Return the (x, y) coordinate for the center point of the cell that contains the specified text.  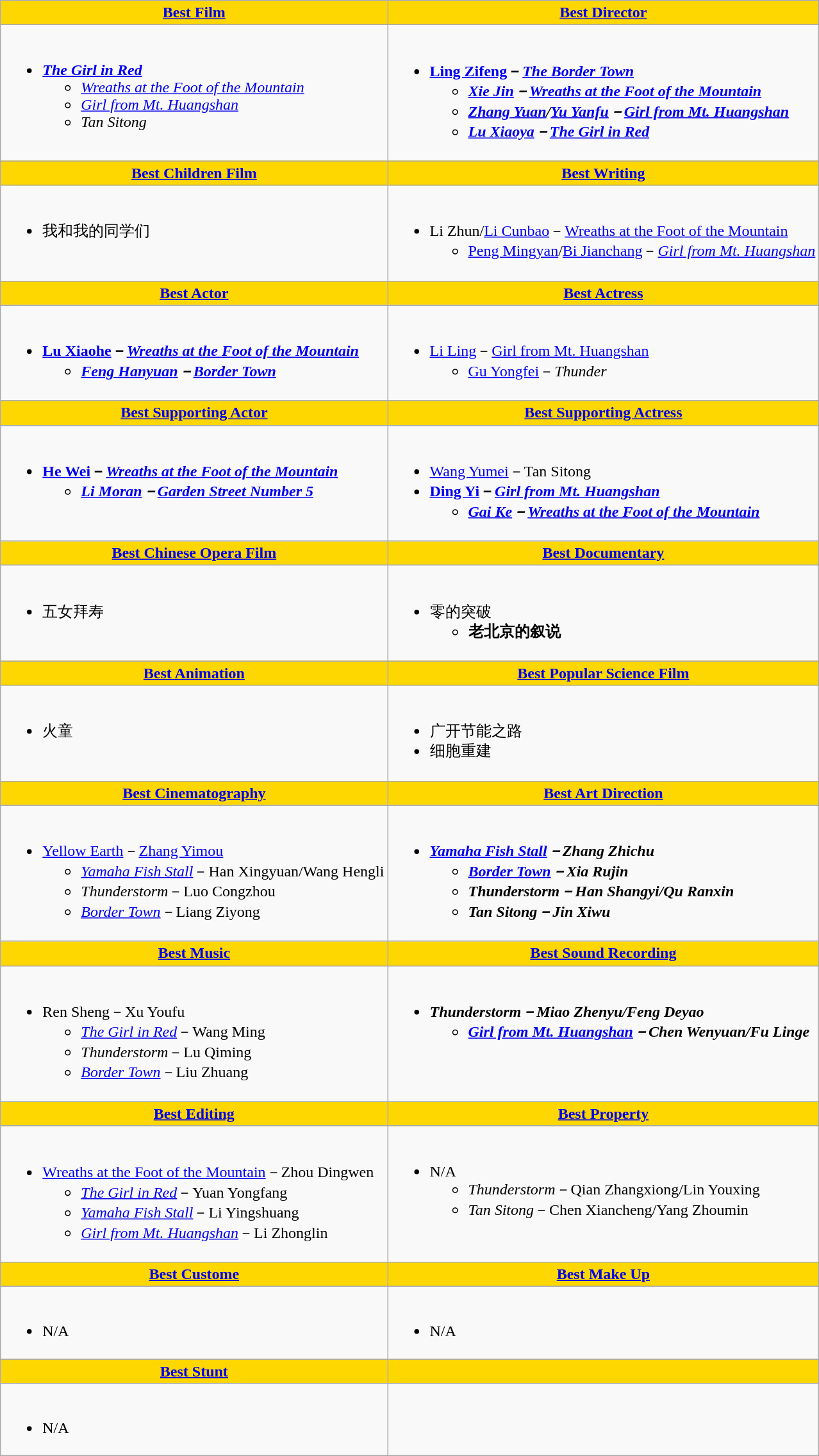
He Wei－Wreaths at the Foot of the MountainLi Moran－Garden Street Number 5 (194, 483)
Best Animation (194, 673)
Li Zhun/Li Cunbao－Wreaths at the Foot of the MountainPeng Mingyan/Bi Jianchang－Girl from Mt. Huangshan (604, 233)
Best Chinese Opera Film (194, 553)
Wang Yumei－Tan SitongDing Yi－Girl from Mt. HuangshanGai Ke－Wreaths at the Foot of the Mountain (604, 483)
Lu Xiaohe－Wreaths at the Foot of the MountainFeng Hanyuan－Border Town (194, 353)
Yellow Earth－Zhang YimouYamaha Fish Stall－Han Xingyuan/Wang HengliThunderstorm－Luo CongzhouBorder Town－Liang Ziyong (194, 873)
Best Supporting Actor (194, 413)
Best Popular Science Film (604, 673)
Li Ling－Girl from Mt. HuangshanGu Yongfei－Thunder (604, 353)
N/AThunderstorm－Qian Zhangxiong/Lin YouxingTan Sitong－Chen Xiancheng/Yang Zhoumin (604, 1194)
我和我的同学们 (194, 233)
Best Editing (194, 1114)
五女拜寿 (194, 613)
Best Cinematography (194, 793)
Ren Sheng－Xu YoufuThe Girl in Red－Wang MingThunderstorm－Lu QimingBorder Town－Liu Zhuang (194, 1033)
Wreaths at the Foot of the Mountain－Zhou DingwenThe Girl in Red－Yuan YongfangYamaha Fish Stall－Li YingshuangGirl from Mt. Huangshan－Li Zhonglin (194, 1194)
Best Director (604, 13)
Best Art Direction (604, 793)
Yamaha Fish Stall－Zhang ZhichuBorder Town－Xia RujinThunderstorm－Han Shangyi/Qu RanxinTan Sitong－Jin Xiwu (604, 873)
Best Supporting Actress (604, 413)
Best Children Film (194, 173)
Best Property (604, 1114)
Best Music (194, 953)
Best Actress (604, 293)
Thunderstorm－Miao Zhenyu/Feng DeyaoGirl from Mt. Huangshan－Chen Wenyuan/Fu Linge (604, 1033)
零的突破老北京的叙说 (604, 613)
Best Documentary (604, 553)
Best Actor (194, 293)
广开节能之路细胞重建 (604, 733)
Ling Zifeng－The Border TownXie Jin－Wreaths at the Foot of the MountainZhang Yuan/Yu Yanfu－Girl from Mt. HuangshanLu Xiaoya－The Girl in Red (604, 93)
Best Film (194, 13)
Best Make Up (604, 1274)
Best Writing (604, 173)
火童 (194, 733)
The Girl in RedWreaths at the Foot of the MountainGirl from Mt. HuangshanTan Sitong (194, 93)
Best Custome (194, 1274)
Best Stunt (194, 1371)
Best Sound Recording (604, 953)
